From the cell containing the given text, extract its center point as [X, Y] coordinate. 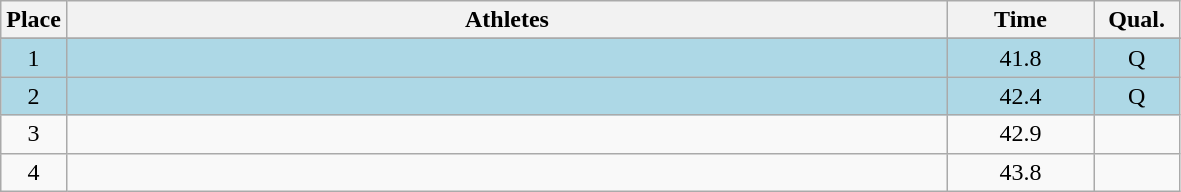
Athletes [506, 20]
4 [34, 172]
41.8 [1021, 58]
2 [34, 96]
42.9 [1021, 134]
Place [34, 20]
3 [34, 134]
1 [34, 58]
Qual. [1137, 20]
43.8 [1021, 172]
42.4 [1021, 96]
Time [1021, 20]
